Output the (x, y) coordinate of the center of the cell containing the given text.  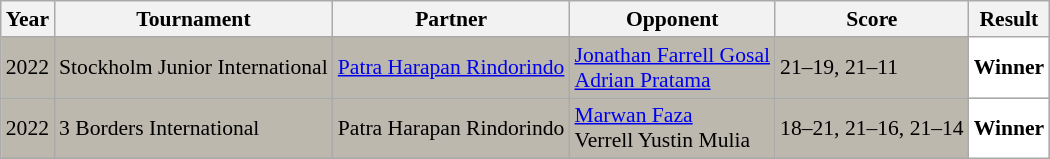
Stockholm Junior International (194, 68)
Result (1010, 19)
Score (872, 19)
21–19, 21–11 (872, 68)
Tournament (194, 19)
3 Borders International (194, 128)
Partner (452, 19)
Marwan Faza Verrell Yustin Mulia (672, 128)
18–21, 21–16, 21–14 (872, 128)
Opponent (672, 19)
Year (28, 19)
Jonathan Farrell Gosal Adrian Pratama (672, 68)
